Identify which cell holds the provided text, then report its (x, y) central coordinate. 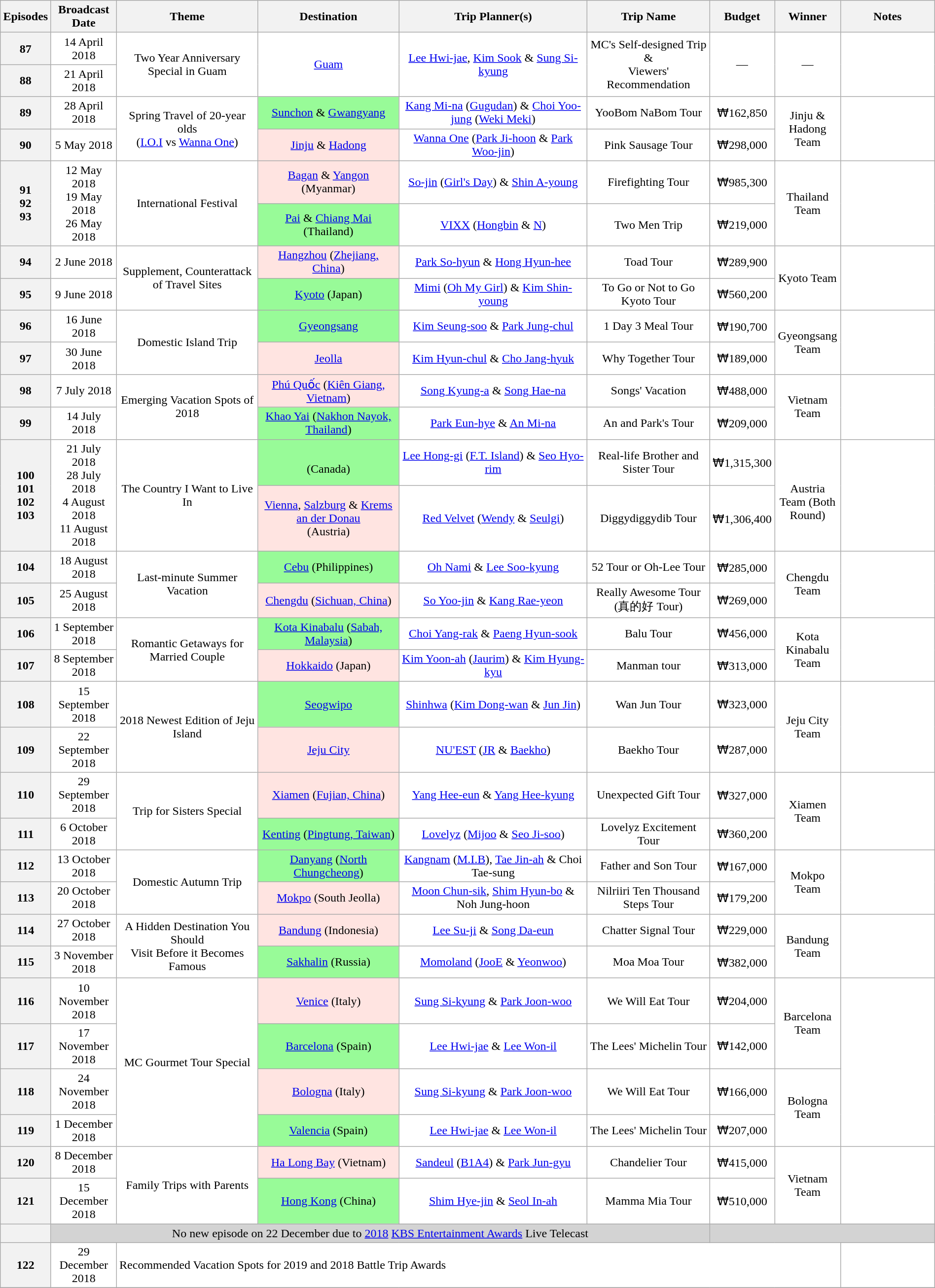
113 (26, 898)
5 May 2018 (84, 145)
Jeju City (328, 750)
Manman tour (648, 665)
Park So-hyun & Hong Hyun-hee (493, 262)
8 December 2018 (84, 1162)
Trip for Sisters Special (187, 811)
₩360,200 (742, 834)
122 (26, 1265)
95 (26, 294)
₩166,000 (742, 1091)
Oh Nami & Lee Soo-kyung (493, 567)
Balu Tour (648, 634)
Supplement, Counterattack of Travel Sites (187, 278)
96 (26, 326)
110 (26, 795)
7 July 2018 (84, 390)
₩179,200 (742, 898)
112 (26, 866)
22 September 2018 (84, 750)
16 June 2018 (84, 326)
₩285,000 (742, 567)
3 November 2018 (84, 962)
Vienna, Salzburg & Krems an der Donau(Austria) (328, 519)
13 October 2018 (84, 866)
94 (26, 262)
Momoland (JooE & Yeonwoo) (493, 962)
Family Trips with Parents (187, 1185)
Kyoto Team (808, 278)
Gyeongsang Team (808, 342)
₩298,000 (742, 145)
Two Year Anniversary Special in Guam (187, 65)
121 (26, 1201)
Kenting (Pingtung, Taiwan) (328, 834)
Guam (328, 65)
Nilriiri Ten Thousand Steps Tour (648, 898)
Sandeul (B1A4) & Park Jun-gyu (493, 1162)
To Go or Not to Go Kyoto Tour (648, 294)
20 October 2018 (84, 898)
Lovelyz (Mijoo & Seo Ji-soo) (493, 834)
89 (26, 112)
Diggydiggydib Tour (648, 519)
Jinju & Hadong Team (808, 129)
₩985,300 (742, 182)
Real-life Brother and Sister Tour (648, 462)
₩219,000 (742, 225)
Seogwipo (328, 704)
Kim Seung-soo & Park Jung-chul (493, 326)
Mamma Mia Tour (648, 1201)
Wan Jun Tour (648, 704)
Wanna One (Park Ji-hoon & Park Woo-jin) (493, 145)
₩560,200 (742, 294)
116 (26, 1001)
₩510,000 (742, 1201)
Bologna (Italy) (328, 1091)
Bandung (Indonesia) (328, 930)
Moa Moa Tour (648, 962)
No new episode on 22 December due to 2018 KBS Entertainment Awards Live Telecast (380, 1233)
Khao Yai (Nakhon Nayok, Thailand) (328, 423)
Red Velvet (Wendy & Seulgi) (493, 519)
Budget (742, 17)
Jeju City Team (808, 727)
115 (26, 962)
Barcelona (Spain) (328, 1046)
Broadcast Date (84, 17)
108 (26, 704)
Bagan & Yangon (Myanmar) (328, 182)
25 August 2018 (84, 600)
Sakhalin (Russia) (328, 962)
Song Kyung-a & Song Hae-na (493, 390)
118 (26, 1091)
Romantic Getaways for Married Couple (187, 650)
₩269,000 (742, 600)
1 Day 3 Meal Tour (648, 326)
Valencia (Spain) (328, 1130)
₩162,850 (742, 112)
Destination (328, 17)
₩204,000 (742, 1001)
Yang Hee-eun & Yang Hee-kyung (493, 795)
Recommended Vacation Spots for 2019 and 2018 Battle Trip Awards (479, 1265)
1 December 2018 (84, 1130)
9 June 2018 (84, 294)
8 September 2018 (84, 665)
Ha Long Bay (Vietnam) (328, 1162)
₩189,000 (742, 358)
(Canada) (328, 462)
Chatter Signal Tour (648, 930)
29 September 2018 (84, 795)
Domestic Autumn Trip (187, 882)
Spring Travel of 20-year olds(I.O.I vs Wanna One) (187, 129)
6 October 2018 (84, 834)
So Yoo-jin & Kang Rae-yeon (493, 600)
Episodes (26, 17)
Mokpo Team (808, 882)
The Country I Want to Live In (187, 495)
YooBom NaBom Tour (648, 112)
119 (26, 1130)
98 (26, 390)
Austria Team (Both Round) (808, 495)
₩207,000 (742, 1130)
2 June 2018 (84, 262)
Mokpo (South Jeolla) (328, 898)
Theme (187, 17)
104 (26, 567)
NU'EST (JR & Baekho) (493, 750)
Kim Hyun-chul & Cho Jang-hyuk (493, 358)
Gyeongsang (328, 326)
Domestic Island Trip (187, 342)
₩488,000 (742, 390)
Firefighting Tour (648, 182)
₩209,000 (742, 423)
1 September 2018 (84, 634)
MC Gourmet Tour Special (187, 1062)
Two Men Trip (648, 225)
Hokkaido (Japan) (328, 665)
14 April 2018 (84, 48)
Father and Son Tour (648, 866)
117 (26, 1046)
27 October 2018 (84, 930)
Hangzhou (Zhejiang, China) (328, 262)
Mimi (Oh My Girl) & Kim Shin-young (493, 294)
₩323,000 (742, 704)
Cebu (Philippines) (328, 567)
109 (26, 750)
Jeolla (328, 358)
Chengdu (Sichuan, China) (328, 600)
2018 Newest Edition of Jeju Island (187, 727)
₩1,315,300 (742, 462)
₩167,000 (742, 866)
Phú Quốc (Kiên Giang, Vietnam) (328, 390)
Winner (808, 17)
Songs' Vacation (648, 390)
29 December 2018 (84, 1265)
Really Awesome Tour (真的好 Tour) (648, 600)
Xiamen (Fujian, China) (328, 795)
99 (26, 423)
Lee Su-ji & Song Da-eun (493, 930)
Kangnam (M.I.B), Tae Jin-ah & Choi Tae-sung (493, 866)
Xiamen Team (808, 811)
120 (26, 1162)
Thailand Team (808, 203)
919293 (26, 203)
Moon Chun-sik, Shim Hyun-bo & Noh Jung-hoon (493, 898)
Kota Kinabalu (Sabah, Malaysia) (328, 634)
30 June 2018 (84, 358)
Trip Planner(s) (493, 17)
Choi Yang-rak & Paeng Hyun-sook (493, 634)
15 December 2018 (84, 1201)
Lee Hwi-jae, Kim Sook & Sung Si-kyung (493, 65)
97 (26, 358)
Lee Hong-gi (F.T. Island) & Seo Hyo-rim (493, 462)
114 (26, 930)
107 (26, 665)
₩229,000 (742, 930)
21 April 2018 (84, 81)
₩382,000 (742, 962)
₩456,000 (742, 634)
15 September 2018 (84, 704)
₩289,900 (742, 262)
₩327,000 (742, 795)
₩415,000 (742, 1162)
Bandung Team (808, 946)
100101102103 (26, 495)
10 November 2018 (84, 1001)
Toad Tour (648, 262)
₩313,000 (742, 665)
106 (26, 634)
Shim Hye-jin & Seol In-ah (493, 1201)
Emerging Vacation Spots of 2018 (187, 407)
A Hidden Destination You ShouldVisit Before it Becomes Famous (187, 946)
Chandelier Tour (648, 1162)
Park Eun-hye & An Mi-na (493, 423)
18 August 2018 (84, 567)
Shinhwa (Kim Dong-wan & Jun Jin) (493, 704)
Trip Name (648, 17)
52 Tour or Oh-Lee Tour (648, 567)
21 July 201828 July 20184 August 201811 August 2018 (84, 495)
Pink Sausage Tour (648, 145)
VIXX (Hongbin & N) (493, 225)
111 (26, 834)
International Festival (187, 203)
Kota Kinabalu Team (808, 650)
Notes (888, 17)
Kang Mi-na (Gugudan) & Choi Yoo-jung (Weki Meki) (493, 112)
90 (26, 145)
Kim Yoon-ah (Jaurim) & Kim Hyung-kyu (493, 665)
14 July 2018 (84, 423)
Barcelona Team (808, 1023)
₩142,000 (742, 1046)
Jinju & Hadong (328, 145)
Hong Kong (China) (328, 1201)
88 (26, 81)
12 May 201819 May 201826 May 2018 (84, 203)
Lovelyz Excitement Tour (648, 834)
Why Together Tour (648, 358)
Venice (Italy) (328, 1001)
Chengdu Team (808, 585)
28 April 2018 (84, 112)
Sunchon & Gwangyang (328, 112)
Bologna Team (808, 1107)
105 (26, 600)
Baekho Tour (648, 750)
₩287,000 (742, 750)
Unexpected Gift Tour (648, 795)
MC's Self-designed Trip & Viewers' Recommendation (648, 65)
17 November 2018 (84, 1046)
87 (26, 48)
An and Park's Tour (648, 423)
Last-minute Summer Vacation (187, 585)
Pai & Chiang Mai (Thailand) (328, 225)
Kyoto (Japan) (328, 294)
24 November 2018 (84, 1091)
₩1,306,400 (742, 519)
So-jin (Girl's Day) & Shin A-young (493, 182)
Danyang (North Chungcheong) (328, 866)
₩190,700 (742, 326)
